Find where the given text appears and provide that cell's center as (x, y) coordinate. 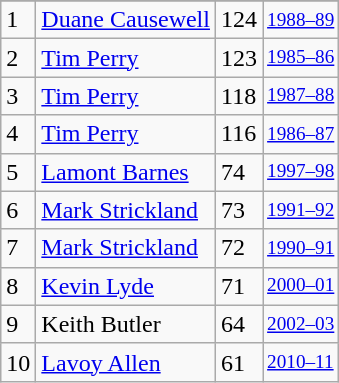
118 (238, 96)
Lavoy Allen (126, 362)
Lamont Barnes (126, 172)
2010–11 (301, 362)
8 (18, 286)
123 (238, 58)
1988–89 (301, 20)
74 (238, 172)
1985–86 (301, 58)
6 (18, 210)
64 (238, 324)
Keith Butler (126, 324)
73 (238, 210)
Duane Causewell (126, 20)
1997–98 (301, 172)
116 (238, 134)
7 (18, 248)
5 (18, 172)
72 (238, 248)
3 (18, 96)
61 (238, 362)
1991–92 (301, 210)
1986–87 (301, 134)
2002–03 (301, 324)
1 (18, 20)
124 (238, 20)
71 (238, 286)
10 (18, 362)
4 (18, 134)
9 (18, 324)
1987–88 (301, 96)
Kevin Lyde (126, 286)
2000–01 (301, 286)
1990–91 (301, 248)
2 (18, 58)
